Output the [X, Y] coordinate of the center of the cell containing the given text.  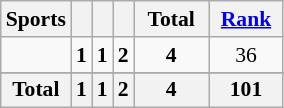
36 [246, 55]
101 [246, 90]
Sports [36, 19]
Rank [246, 19]
